Locate the cell with the specified text and output its [x, y] center coordinate. 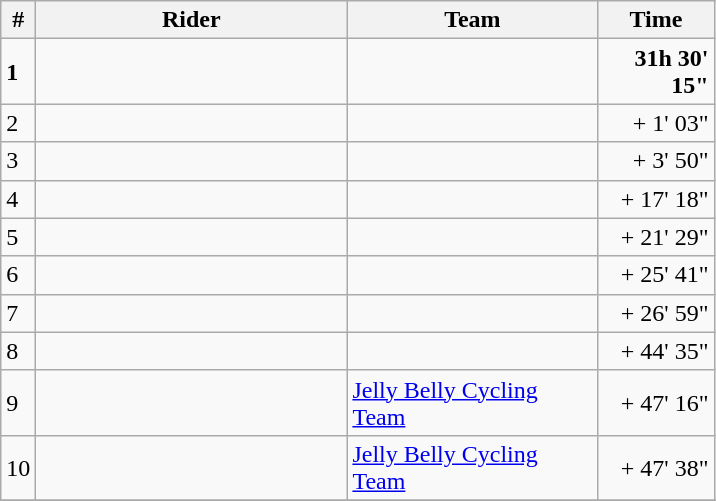
31h 30' 15" [656, 72]
+ 25' 41" [656, 275]
2 [18, 123]
5 [18, 237]
+ 44' 35" [656, 351]
1 [18, 72]
+ 1' 03" [656, 123]
+ 47' 16" [656, 402]
+ 21' 29" [656, 237]
9 [18, 402]
10 [18, 468]
Team [472, 20]
# [18, 20]
+ 47' 38" [656, 468]
4 [18, 199]
Rider [192, 20]
+ 17' 18" [656, 199]
Time [656, 20]
+ 26' 59" [656, 313]
3 [18, 161]
8 [18, 351]
6 [18, 275]
7 [18, 313]
+ 3' 50" [656, 161]
